From the cell containing the given text, extract its center point as [x, y] coordinate. 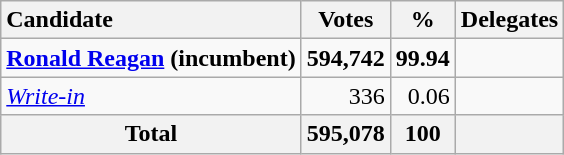
336 [346, 96]
Delegates [509, 20]
594,742 [346, 58]
% [422, 20]
99.94 [422, 58]
595,078 [346, 134]
0.06 [422, 96]
Write-in [151, 96]
Total [151, 134]
Candidate [151, 20]
Ronald Reagan (incumbent) [151, 58]
100 [422, 134]
Votes [346, 20]
